Locate the cell with the specified text and output its [X, Y] center coordinate. 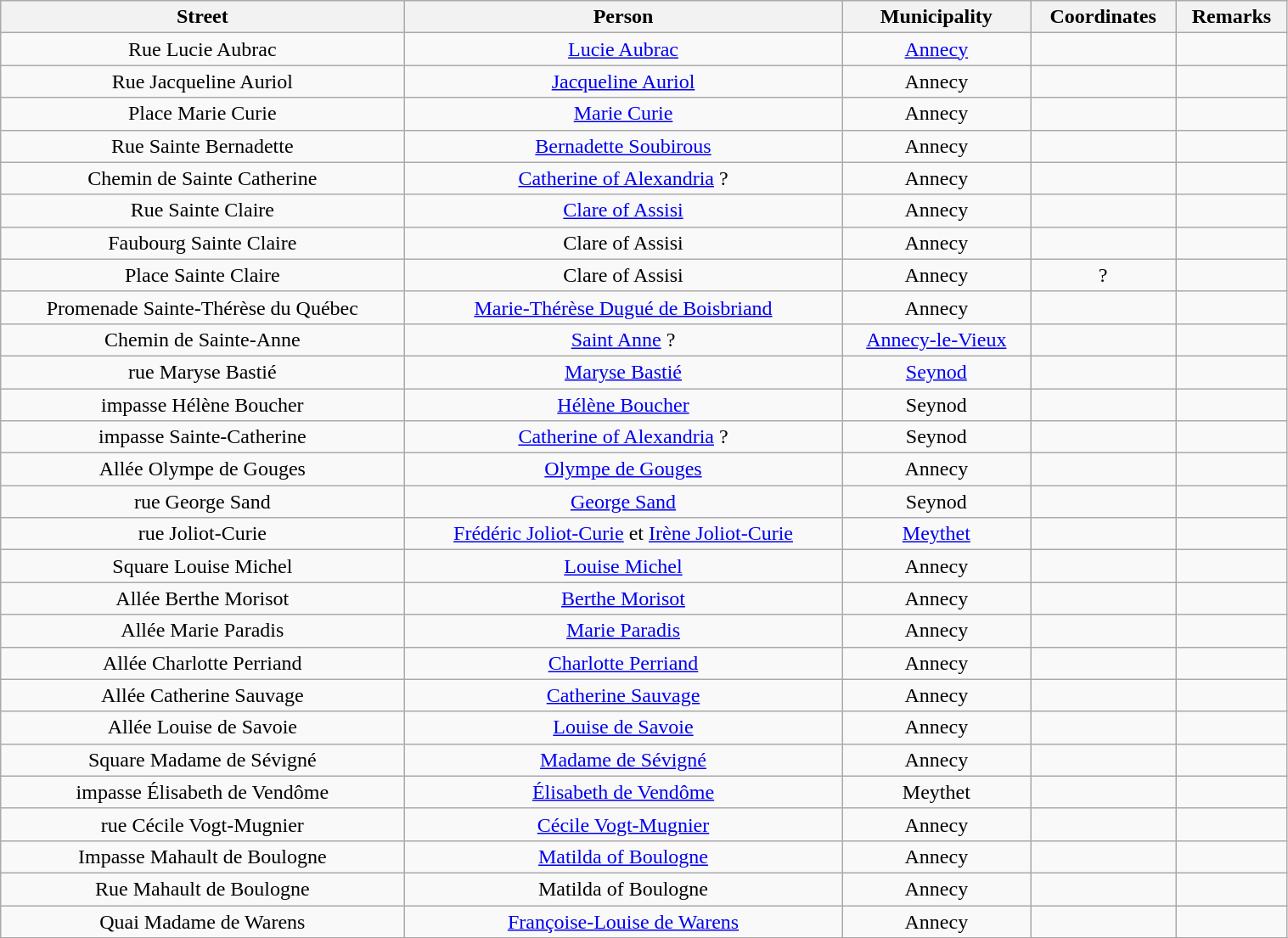
Hélène Boucher [623, 405]
Person [623, 17]
Rue Sainte Bernadette [202, 146]
impasse Hélène Boucher [202, 405]
Annecy-le-Vieux [936, 340]
Catherine Sauvage [623, 695]
Lucie Aubrac [623, 49]
Street [202, 17]
Square Madame de Sévigné [202, 760]
Chemin de Sainte-Anne [202, 340]
Cécile Vogt-Mugnier [623, 824]
Chemin de Sainte Catherine [202, 178]
Allée Catherine Sauvage [202, 695]
Allée Louise de Savoie [202, 727]
Promenade Sainte-Thérèse du Québec [202, 307]
Maryse Bastié [623, 372]
Place Marie Curie [202, 114]
Rue Sainte Claire [202, 211]
Remarks [1231, 17]
rue George Sand [202, 502]
Frédéric Joliot-Curie et Irène Joliot-Curie [623, 534]
Françoise-Louise de Warens [623, 921]
Berthe Morisot [623, 598]
Madame de Sévigné [623, 760]
Louise Michel [623, 566]
rue Cécile Vogt-Mugnier [202, 824]
rue Joliot-Curie [202, 534]
Quai Madame de Warens [202, 921]
Allée Olympe de Gouges [202, 469]
Faubourg Sainte Claire [202, 243]
Rue Lucie Aubrac [202, 49]
Louise de Savoie [623, 727]
? [1104, 275]
Rue Jacqueline Auriol [202, 81]
Olympe de Gouges [623, 469]
Élisabeth de Vendôme [623, 792]
impasse Élisabeth de Vendôme [202, 792]
Allée Marie Paradis [202, 631]
Marie Curie [623, 114]
Jacqueline Auriol [623, 81]
impasse Sainte-Catherine [202, 437]
Bernadette Soubirous [623, 146]
Rue Mahault de Boulogne [202, 889]
Impasse Mahault de Boulogne [202, 857]
George Sand [623, 502]
Marie-Thérèse Dugué de Boisbriand [623, 307]
Coordinates [1104, 17]
Allée Charlotte Perriand [202, 663]
Municipality [936, 17]
rue Maryse Bastié [202, 372]
Square Louise Michel [202, 566]
Place Sainte Claire [202, 275]
Saint Anne ? [623, 340]
Charlotte Perriand [623, 663]
Marie Paradis [623, 631]
Allée Berthe Morisot [202, 598]
